For the text-containing cell, return its midpoint in [X, Y] coordinate format. 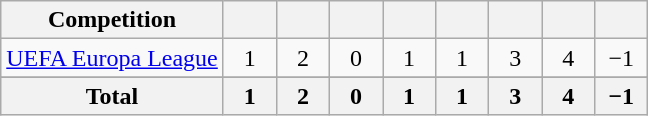
Total [112, 96]
Competition [112, 20]
UEFA Europa League [112, 58]
